Return the [x, y] coordinate for the center point of the cell that contains the specified text.  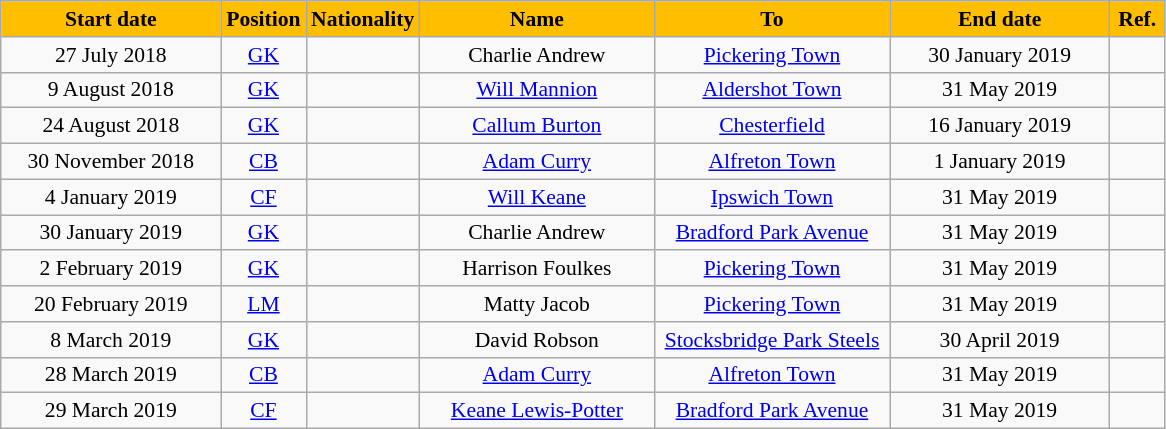
30 November 2018 [111, 162]
Aldershot Town [772, 90]
20 February 2019 [111, 304]
Stocksbridge Park Steels [772, 340]
4 January 2019 [111, 197]
Will Mannion [536, 90]
29 March 2019 [111, 411]
1 January 2019 [1000, 162]
David Robson [536, 340]
Chesterfield [772, 126]
Harrison Foulkes [536, 269]
Name [536, 19]
LM [264, 304]
Ipswich Town [772, 197]
Start date [111, 19]
Position [264, 19]
End date [1000, 19]
24 August 2018 [111, 126]
2 February 2019 [111, 269]
To [772, 19]
Nationality [362, 19]
9 August 2018 [111, 90]
16 January 2019 [1000, 126]
Ref. [1138, 19]
Callum Burton [536, 126]
30 April 2019 [1000, 340]
Matty Jacob [536, 304]
Will Keane [536, 197]
Keane Lewis-Potter [536, 411]
28 March 2019 [111, 375]
27 July 2018 [111, 55]
8 March 2019 [111, 340]
